For the text-containing cell, return its midpoint in [x, y] coordinate format. 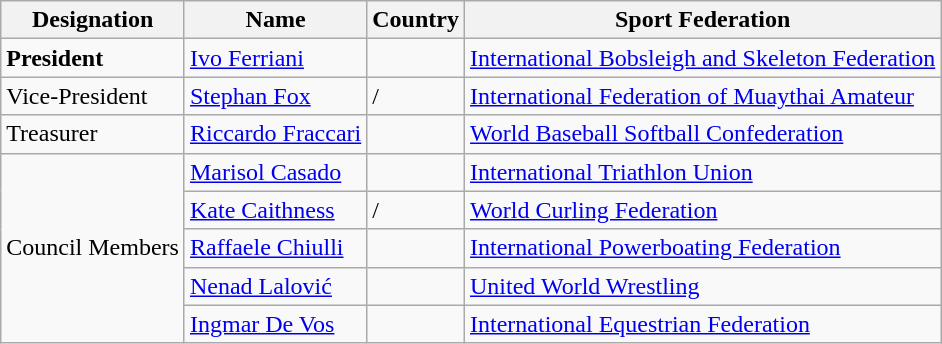
Raffaele Chiulli [275, 248]
Stephan Fox [275, 96]
Council Members [93, 248]
International Powerboating Federation [702, 248]
Kate Caithness [275, 210]
International Federation of Muaythai Amateur [702, 96]
International Triathlon Union [702, 172]
Riccardo Fraccari [275, 134]
Vice-President [93, 96]
Marisol Casado [275, 172]
United World Wrestling [702, 286]
Nenad Lalović [275, 286]
World Baseball Softball Confederation [702, 134]
Sport Federation [702, 20]
World Curling Federation [702, 210]
Ivo Ferriani [275, 58]
Country [416, 20]
International Bobsleigh and Skeleton Federation [702, 58]
Designation [93, 20]
Treasurer [93, 134]
International Equestrian Federation [702, 324]
President [93, 58]
Ingmar De Vos [275, 324]
Name [275, 20]
